Return the [X, Y] coordinate for the center point of the cell that contains the specified text.  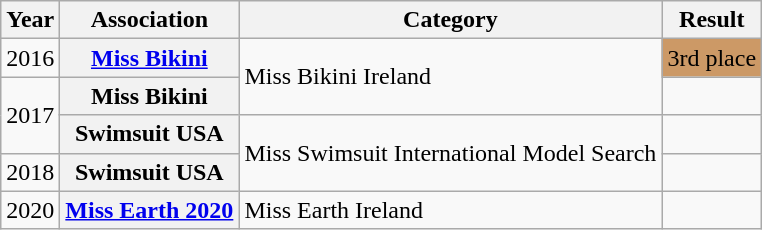
Category [450, 20]
Miss Swimsuit International Model Search [450, 153]
Miss Earth 2020 [150, 210]
Result [712, 20]
3rd place [712, 58]
2020 [30, 210]
Association [150, 20]
Year [30, 20]
Miss Bikini Ireland [450, 77]
Miss Earth Ireland [450, 210]
2018 [30, 172]
2017 [30, 115]
2016 [30, 58]
